Provide the (x, y) coordinate of the cell's center where the given text is located.  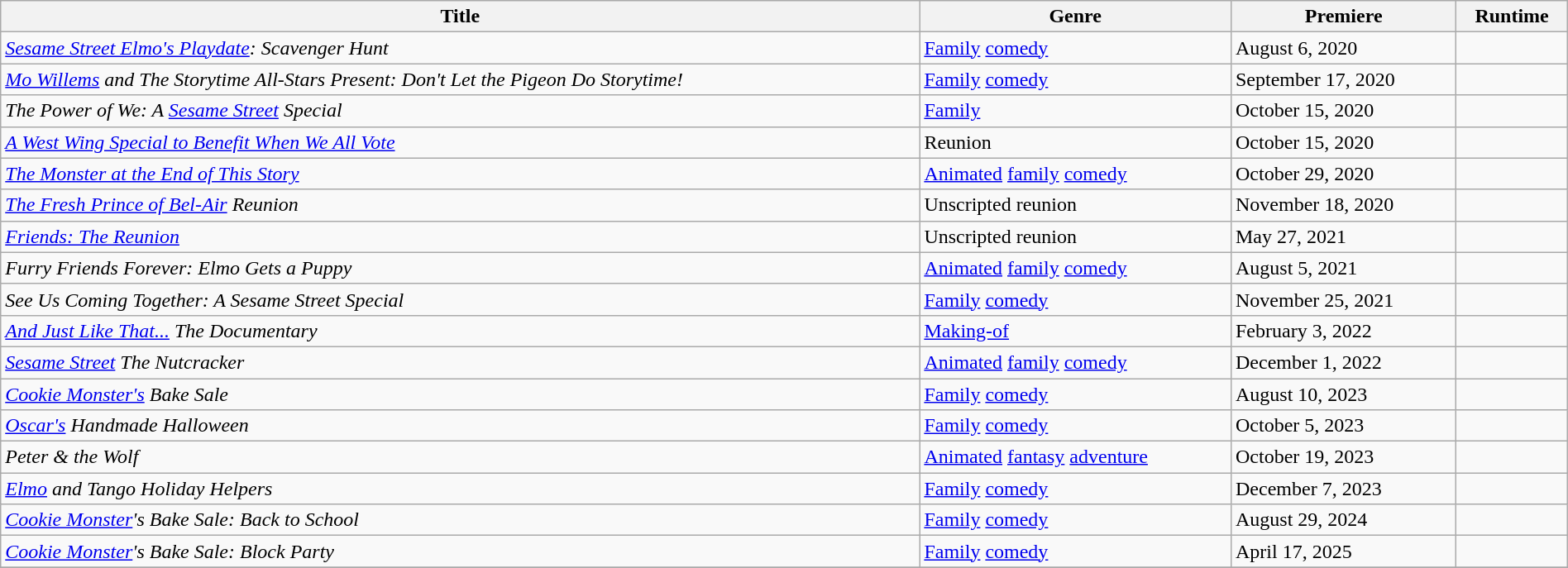
Reunion (1075, 142)
Animated fantasy adventure (1075, 457)
April 17, 2025 (1343, 551)
Making-of (1075, 331)
February 3, 2022 (1343, 331)
Cookie Monster's Bake Sale (460, 394)
May 27, 2021 (1343, 236)
Genre (1075, 17)
October 5, 2023 (1343, 426)
The Power of We: A Sesame Street Special (460, 111)
Oscar's Handmade Halloween (460, 426)
Runtime (1512, 17)
November 18, 2020 (1343, 205)
December 1, 2022 (1343, 362)
August 5, 2021 (1343, 268)
October 19, 2023 (1343, 457)
August 29, 2024 (1343, 520)
August 6, 2020 (1343, 48)
October 29, 2020 (1343, 174)
A West Wing Special to Benefit When We All Vote (460, 142)
The Fresh Prince of Bel-Air Reunion (460, 205)
Furry Friends Forever: Elmo Gets a Puppy (460, 268)
See Us Coming Together: A Sesame Street Special (460, 299)
Cookie Monster's Bake Sale: Back to School (460, 520)
Sesame Street Elmo's Playdate: Scavenger Hunt (460, 48)
Elmo and Tango Holiday Helpers (460, 489)
The Monster at the End of This Story (460, 174)
Premiere (1343, 17)
August 10, 2023 (1343, 394)
Friends: The Reunion (460, 236)
Title (460, 17)
And Just Like That... The Documentary (460, 331)
Family (1075, 111)
September 17, 2020 (1343, 79)
December 7, 2023 (1343, 489)
Mo Willems and The Storytime All-Stars Present: Don't Let the Pigeon Do Storytime! (460, 79)
Sesame Street The Nutcracker (460, 362)
Peter & the Wolf (460, 457)
Cookie Monster's Bake Sale: Block Party (460, 551)
November 25, 2021 (1343, 299)
